For the text-containing cell, return its midpoint in (X, Y) coordinate format. 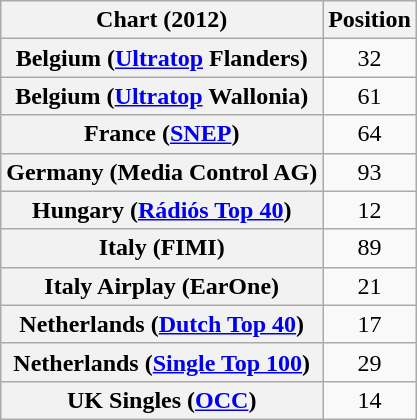
Italy (FIMI) (162, 248)
Italy Airplay (EarOne) (162, 286)
17 (370, 324)
64 (370, 134)
Position (370, 20)
Netherlands (Single Top 100) (162, 362)
Germany (Media Control AG) (162, 172)
France (SNEP) (162, 134)
Netherlands (Dutch Top 40) (162, 324)
Hungary (Rádiós Top 40) (162, 210)
32 (370, 58)
Chart (2012) (162, 20)
Belgium (Ultratop Flanders) (162, 58)
UK Singles (OCC) (162, 400)
93 (370, 172)
14 (370, 400)
61 (370, 96)
89 (370, 248)
12 (370, 210)
Belgium (Ultratop Wallonia) (162, 96)
21 (370, 286)
29 (370, 362)
